Pinpoint the cell where the given text exists, returning its [x, y] midpoint coordinate. 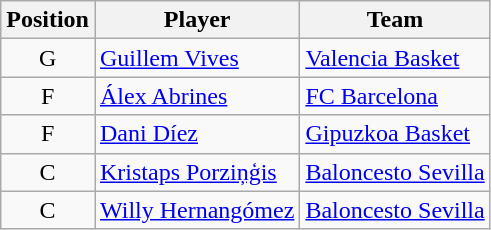
Player [196, 20]
Dani Díez [196, 134]
Álex Abrines [196, 96]
Guillem Vives [196, 58]
Position [48, 20]
Gipuzkoa Basket [395, 134]
Kristaps Porziņģis [196, 172]
G [48, 58]
Team [395, 20]
FC Barcelona [395, 96]
Willy Hernangómez [196, 210]
Valencia Basket [395, 58]
